Return the [X, Y] coordinate for the center point of the cell that contains the specified text.  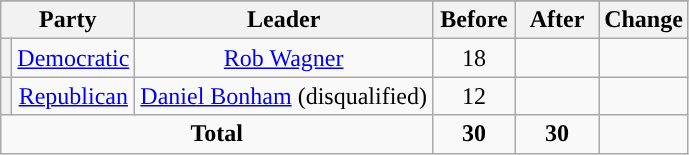
Party [68, 20]
Total [217, 134]
Before [474, 20]
Change [644, 20]
Daniel Bonham (disqualified) [284, 96]
12 [474, 96]
Democratic [74, 58]
Republican [74, 96]
Rob Wagner [284, 58]
Leader [284, 20]
18 [474, 58]
After [558, 20]
